Return [x, y] of the center of cell containing provided text 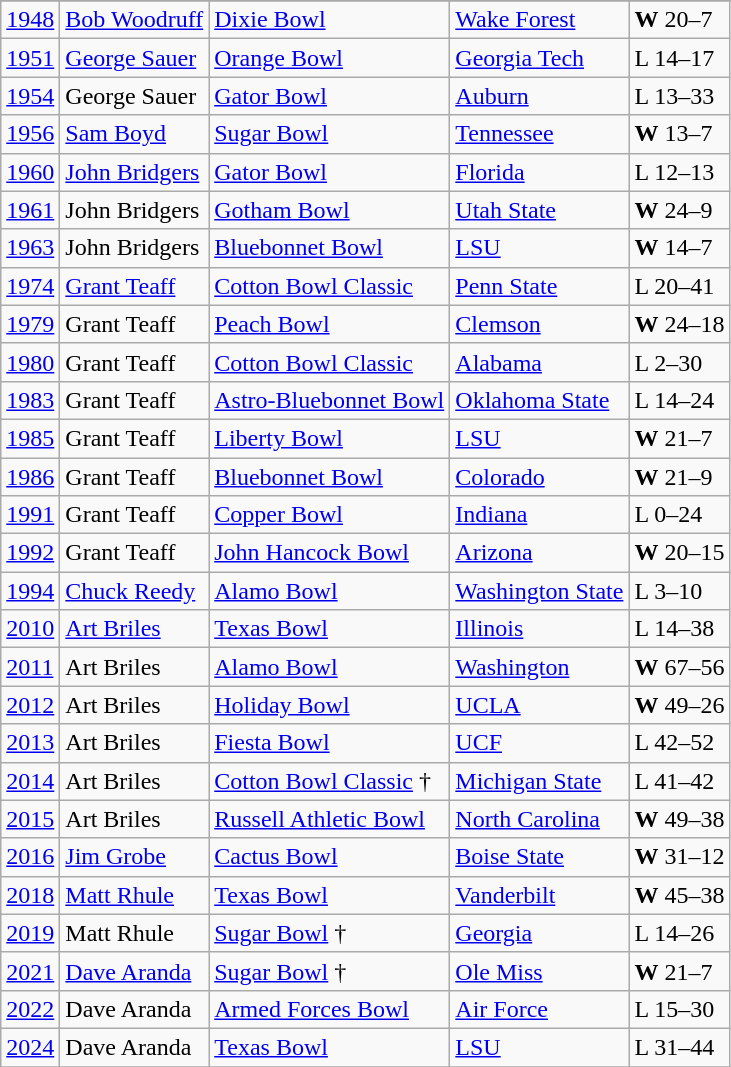
Orange Bowl [330, 58]
L 0–24 [680, 515]
Wake Forest [540, 20]
L 31–44 [680, 1047]
Boise State [540, 857]
Oklahoma State [540, 400]
Bob Woodruff [134, 20]
1991 [30, 515]
1951 [30, 58]
Armed Forces Bowl [330, 1009]
Indiana [540, 515]
Liberty Bowl [330, 438]
Washington [540, 667]
2016 [30, 857]
2010 [30, 629]
L 3–10 [680, 591]
Tennessee [540, 134]
1963 [30, 248]
Copper Bowl [330, 515]
1994 [30, 591]
Astro-Bluebonnet Bowl [330, 400]
UCLA [540, 705]
2012 [30, 705]
1974 [30, 286]
L 14–26 [680, 933]
2022 [30, 1009]
Ole Miss [540, 971]
Russell Athletic Bowl [330, 819]
2014 [30, 781]
Penn State [540, 286]
1961 [30, 210]
Clemson [540, 324]
L 13–33 [680, 96]
W 24–18 [680, 324]
L 42–52 [680, 743]
1979 [30, 324]
1954 [30, 96]
W 67–56 [680, 667]
2011 [30, 667]
L 14–17 [680, 58]
W 20–15 [680, 553]
Alabama [540, 362]
Colorado [540, 477]
Illinois [540, 629]
Chuck Reedy [134, 591]
Auburn [540, 96]
W 20–7 [680, 20]
1992 [30, 553]
2018 [30, 895]
1960 [30, 172]
W 21–9 [680, 477]
L 41–42 [680, 781]
1956 [30, 134]
2024 [30, 1047]
Utah State [540, 210]
W 14–7 [680, 248]
Peach Bowl [330, 324]
W 24–9 [680, 210]
1983 [30, 400]
W 49–26 [680, 705]
Cactus Bowl [330, 857]
2021 [30, 971]
Dixie Bowl [330, 20]
1948 [30, 20]
Fiesta Bowl [330, 743]
Georgia [540, 933]
2013 [30, 743]
Vanderbilt [540, 895]
L 20–41 [680, 286]
Sugar Bowl [330, 134]
Florida [540, 172]
Gotham Bowl [330, 210]
2015 [30, 819]
L 15–30 [680, 1009]
W 45–38 [680, 895]
L 14–24 [680, 400]
John Hancock Bowl [330, 553]
Georgia Tech [540, 58]
Michigan State [540, 781]
Cotton Bowl Classic † [330, 781]
1986 [30, 477]
1980 [30, 362]
Sam Boyd [134, 134]
L 12–13 [680, 172]
North Carolina [540, 819]
1985 [30, 438]
L 2–30 [680, 362]
Air Force [540, 1009]
Holiday Bowl [330, 705]
W 31–12 [680, 857]
L 14–38 [680, 629]
W 13–7 [680, 134]
W 49–38 [680, 819]
Washington State [540, 591]
2019 [30, 933]
Arizona [540, 553]
Jim Grobe [134, 857]
UCF [540, 743]
